Output the (x, y) coordinate of the center of the cell containing the given text.  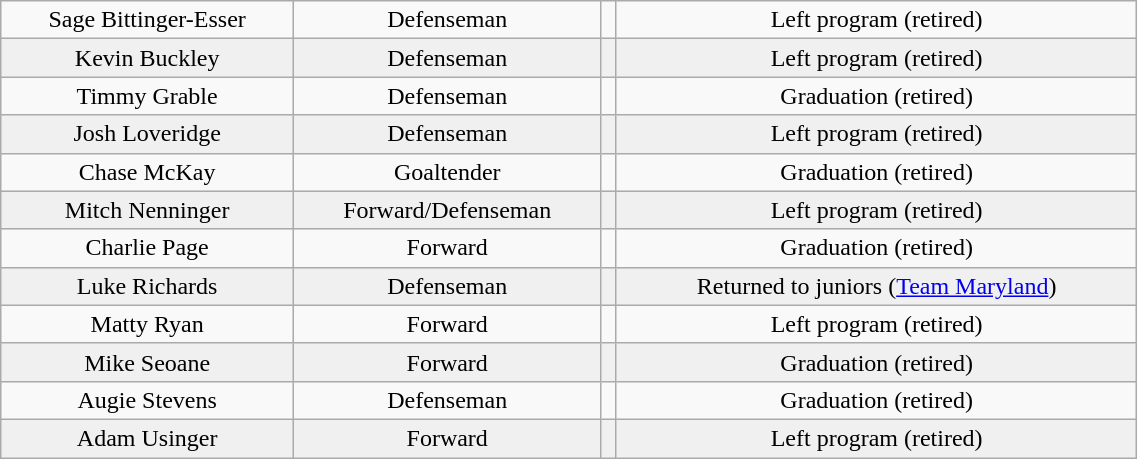
Mitch Nenninger (148, 210)
Goaltender (448, 172)
Forward/Defenseman (448, 210)
Charlie Page (148, 248)
Chase McKay (148, 172)
Mike Seoane (148, 362)
Augie Stevens (148, 400)
Josh Loveridge (148, 134)
Returned to juniors (Team Maryland) (876, 286)
Timmy Grable (148, 96)
Sage Bittinger-Esser (148, 20)
Kevin Buckley (148, 58)
Adam Usinger (148, 438)
Matty Ryan (148, 324)
Luke Richards (148, 286)
